Return [X, Y] of the center of cell containing provided text 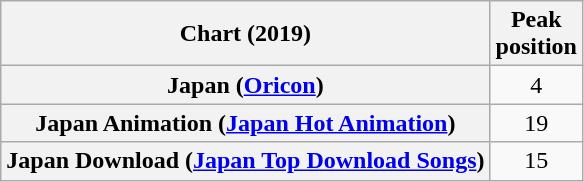
4 [536, 85]
19 [536, 123]
Japan (Oricon) [246, 85]
Japan Download (Japan Top Download Songs) [246, 161]
15 [536, 161]
Japan Animation (Japan Hot Animation) [246, 123]
Chart (2019) [246, 34]
Peakposition [536, 34]
